Output the [X, Y] coordinate of the center of the cell containing the given text.  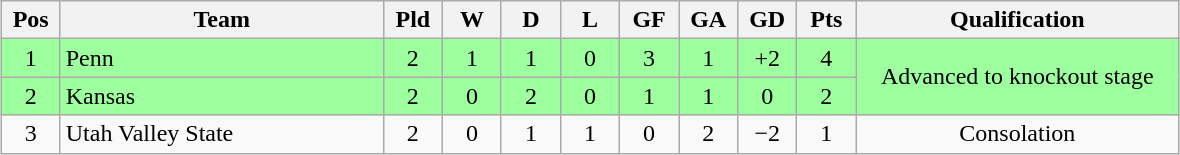
GD [768, 20]
Consolation [1018, 134]
Team [222, 20]
4 [826, 58]
Advanced to knockout stage [1018, 77]
Kansas [222, 96]
−2 [768, 134]
W [472, 20]
+2 [768, 58]
Pld [412, 20]
GF [650, 20]
Qualification [1018, 20]
Utah Valley State [222, 134]
L [590, 20]
D [530, 20]
GA [708, 20]
Pos [30, 20]
Penn [222, 58]
Pts [826, 20]
